Pinpoint the cell where the given text exists, returning its [X, Y] midpoint coordinate. 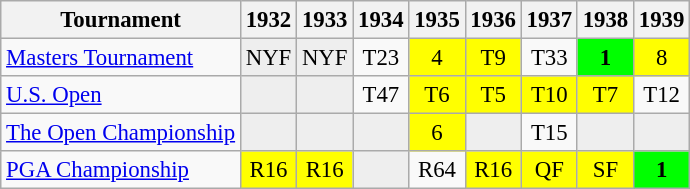
1932 [268, 20]
6 [437, 133]
8 [662, 58]
T47 [381, 95]
PGA Championship [121, 170]
T9 [493, 58]
T7 [605, 95]
1935 [437, 20]
T15 [549, 133]
Tournament [121, 20]
1936 [493, 20]
1938 [605, 20]
1937 [549, 20]
T23 [381, 58]
SF [605, 170]
R64 [437, 170]
QF [549, 170]
4 [437, 58]
The Open Championship [121, 133]
1934 [381, 20]
T5 [493, 95]
T10 [549, 95]
T12 [662, 95]
U.S. Open [121, 95]
1939 [662, 20]
Masters Tournament [121, 58]
T6 [437, 95]
1933 [325, 20]
T33 [549, 58]
